Find where the given text appears and provide that cell's center as (X, Y) coordinate. 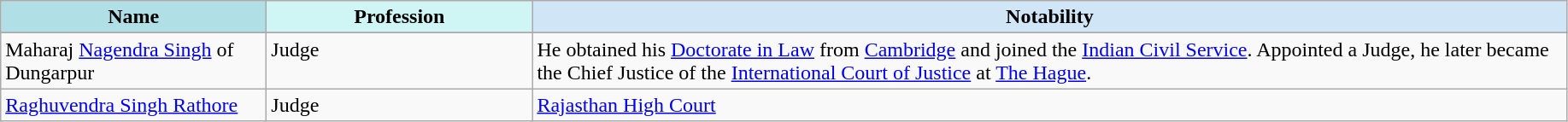
Rajasthan High Court (1049, 105)
Maharaj Nagendra Singh of Dungarpur (133, 61)
Notability (1049, 17)
Raghuvendra Singh Rathore (133, 105)
Profession (400, 17)
Name (133, 17)
